Return the (x, y) coordinate for the center point of the cell that contains the specified text.  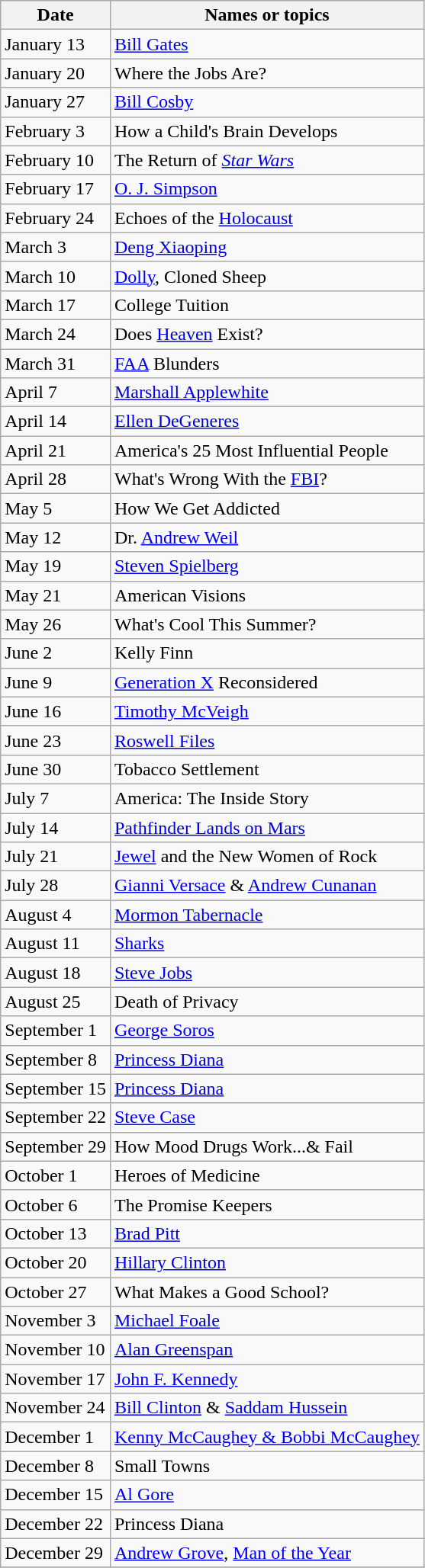
June 16 (56, 711)
Andrew Grove, Man of the Year (267, 1553)
November 10 (56, 1350)
December 1 (56, 1437)
December 8 (56, 1466)
Al Gore (267, 1495)
Bill Cosby (267, 102)
September 8 (56, 1060)
August 18 (56, 973)
April 28 (56, 479)
Steve Case (267, 1117)
What's Wrong With the FBI? (267, 479)
Michael Foale (267, 1321)
May 12 (56, 537)
December 22 (56, 1524)
The Promise Keepers (267, 1204)
February 24 (56, 218)
FAA Blunders (267, 364)
August 4 (56, 915)
June 23 (56, 740)
September 22 (56, 1117)
O. J. Simpson (267, 189)
George Soros (267, 1031)
June 9 (56, 682)
Dolly, Cloned Sheep (267, 276)
December 15 (56, 1495)
October 6 (56, 1204)
Timothy McVeigh (267, 711)
May 21 (56, 595)
August 25 (56, 1002)
November 24 (56, 1408)
March 3 (56, 247)
How Mood Drugs Work...& Fail (267, 1146)
April 21 (56, 451)
August 11 (56, 944)
April 7 (56, 393)
February 17 (56, 189)
Generation X Reconsidered (267, 682)
July 21 (56, 857)
Small Towns (267, 1466)
Marshall Applewhite (267, 393)
June 30 (56, 769)
Ellen DeGeneres (267, 422)
March 24 (56, 334)
Brad Pitt (267, 1233)
The Return of Star Wars (267, 160)
December 29 (56, 1553)
January 27 (56, 102)
Where the Jobs Are? (267, 73)
Does Heaven Exist? (267, 334)
Gianni Versace & Andrew Cunanan (267, 886)
Alan Greenspan (267, 1350)
Deng Xiaoping (267, 247)
November 3 (56, 1321)
February 10 (56, 160)
What Makes a Good School? (267, 1292)
October 27 (56, 1292)
Heroes of Medicine (267, 1175)
Pathfinder Lands on Mars (267, 827)
College Tuition (267, 305)
Steve Jobs (267, 973)
October 13 (56, 1233)
Tobacco Settlement (267, 769)
March 10 (56, 276)
Sharks (267, 944)
September 15 (56, 1089)
Kelly Finn (267, 653)
Roswell Files (267, 740)
March 31 (56, 364)
America's 25 Most Influential People (267, 451)
Jewel and the New Women of Rock (267, 857)
April 14 (56, 422)
What's Cool This Summer? (267, 624)
January 20 (56, 73)
May 19 (56, 566)
America: The Inside Story (267, 798)
American Visions (267, 595)
September 1 (56, 1031)
July 14 (56, 827)
May 26 (56, 624)
October 20 (56, 1262)
Death of Privacy (267, 1002)
Bill Clinton & Saddam Hussein (267, 1408)
July 7 (56, 798)
February 3 (56, 131)
Dr. Andrew Weil (267, 537)
Echoes of the Holocaust (267, 218)
July 28 (56, 886)
How a Child's Brain Develops (267, 131)
How We Get Addicted (267, 508)
October 1 (56, 1175)
Mormon Tabernacle (267, 915)
Bill Gates (267, 44)
January 13 (56, 44)
June 2 (56, 653)
Steven Spielberg (267, 566)
Names or topics (267, 15)
March 17 (56, 305)
Hillary Clinton (267, 1262)
September 29 (56, 1146)
May 5 (56, 508)
November 17 (56, 1379)
John F. Kennedy (267, 1379)
Date (56, 15)
Kenny McCaughey & Bobbi McCaughey (267, 1437)
